Return the (X, Y) coordinate for the center point of the cell that contains the specified text.  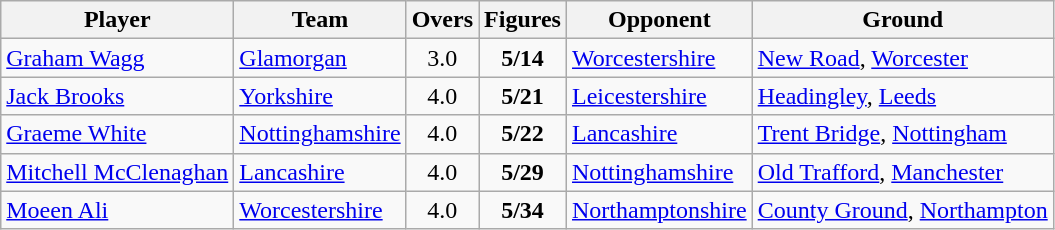
Old Trafford, Manchester (902, 172)
Northamptonshire (659, 210)
Opponent (659, 20)
Ground (902, 20)
3.0 (442, 58)
Overs (442, 20)
Figures (523, 20)
5/29 (523, 172)
County Ground, Northampton (902, 210)
5/14 (523, 58)
Headingley, Leeds (902, 96)
5/22 (523, 134)
Graeme White (118, 134)
Glamorgan (320, 58)
Graham Wagg (118, 58)
Player (118, 20)
5/21 (523, 96)
Moeen Ali (118, 210)
Trent Bridge, Nottingham (902, 134)
Jack Brooks (118, 96)
Leicestershire (659, 96)
Yorkshire (320, 96)
New Road, Worcester (902, 58)
5/34 (523, 210)
Mitchell McClenaghan (118, 172)
Team (320, 20)
